Capture the cell that displays the provided text and extract its (x, y) central coordinate. 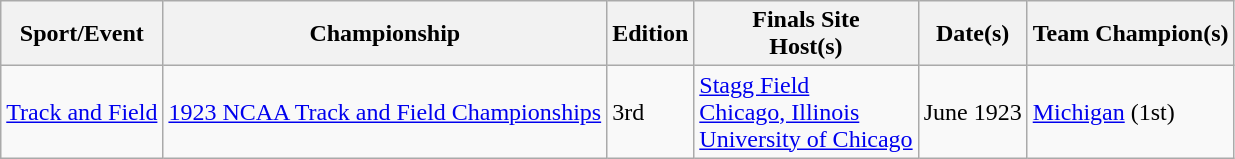
Championship (385, 34)
Michigan (1st) (1130, 112)
Finals SiteHost(s) (806, 34)
June 1923 (972, 112)
1923 NCAA Track and Field Championships (385, 112)
3rd (650, 112)
Track and Field (82, 112)
Sport/Event (82, 34)
Team Champion(s) (1130, 34)
Stagg FieldChicago, IllinoisUniversity of Chicago (806, 112)
Date(s) (972, 34)
Edition (650, 34)
